For the text-containing cell, return its midpoint in (x, y) coordinate format. 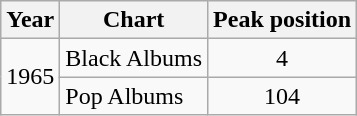
Year (30, 20)
Chart (134, 20)
Peak position (282, 20)
Pop Albums (134, 96)
4 (282, 58)
104 (282, 96)
1965 (30, 77)
Black Albums (134, 58)
